Search for the cell housing the specified text and yield its [X, Y] center coordinate. 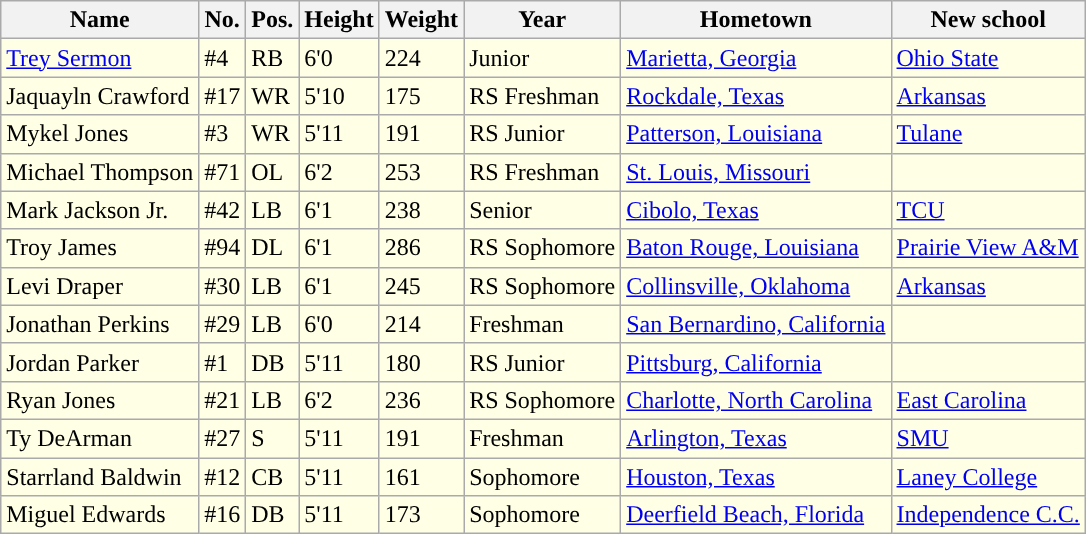
Mykel Jones [100, 134]
Year [542, 20]
#4 [222, 58]
5'10 [339, 96]
Jaquayln Crawford [100, 96]
Ryan Jones [100, 400]
#21 [222, 400]
Collinsville, Oklahoma [756, 286]
Troy James [100, 248]
#16 [222, 515]
SMU [988, 438]
Starrland Baldwin [100, 477]
Hometown [756, 20]
OL [272, 172]
Height [339, 20]
St. Louis, Missouri [756, 172]
Houston, Texas [756, 477]
CB [272, 477]
224 [421, 58]
Name [100, 20]
#71 [222, 172]
S [272, 438]
Senior [542, 210]
Jordan Parker [100, 362]
#1 [222, 362]
TCU [988, 210]
#30 [222, 286]
#3 [222, 134]
238 [421, 210]
Jonathan Perkins [100, 324]
286 [421, 248]
Patterson, Louisiana [756, 134]
#12 [222, 477]
Arlington, Texas [756, 438]
175 [421, 96]
Miguel Edwards [100, 515]
#42 [222, 210]
Weight [421, 20]
New school [988, 20]
180 [421, 362]
245 [421, 286]
Michael Thompson [100, 172]
Ohio State [988, 58]
No. [222, 20]
Levi Draper [100, 286]
#94 [222, 248]
East Carolina [988, 400]
Deerfield Beach, Florida [756, 515]
Baton Rouge, Louisiana [756, 248]
Pos. [272, 20]
Rockdale, Texas [756, 96]
DL [272, 248]
Marietta, Georgia [756, 58]
#27 [222, 438]
161 [421, 477]
RB [272, 58]
Ty DeArman [100, 438]
214 [421, 324]
Cibolo, Texas [756, 210]
Prairie View A&M [988, 248]
Charlotte, North Carolina [756, 400]
Pittsburg, California [756, 362]
Laney College [988, 477]
Independence C.C. [988, 515]
Mark Jackson Jr. [100, 210]
#29 [222, 324]
Trey Sermon [100, 58]
San Bernardino, California [756, 324]
236 [421, 400]
Junior [542, 58]
253 [421, 172]
Tulane [988, 134]
173 [421, 515]
#17 [222, 96]
